Return the [X, Y] coordinate for the center point of the cell that contains the specified text.  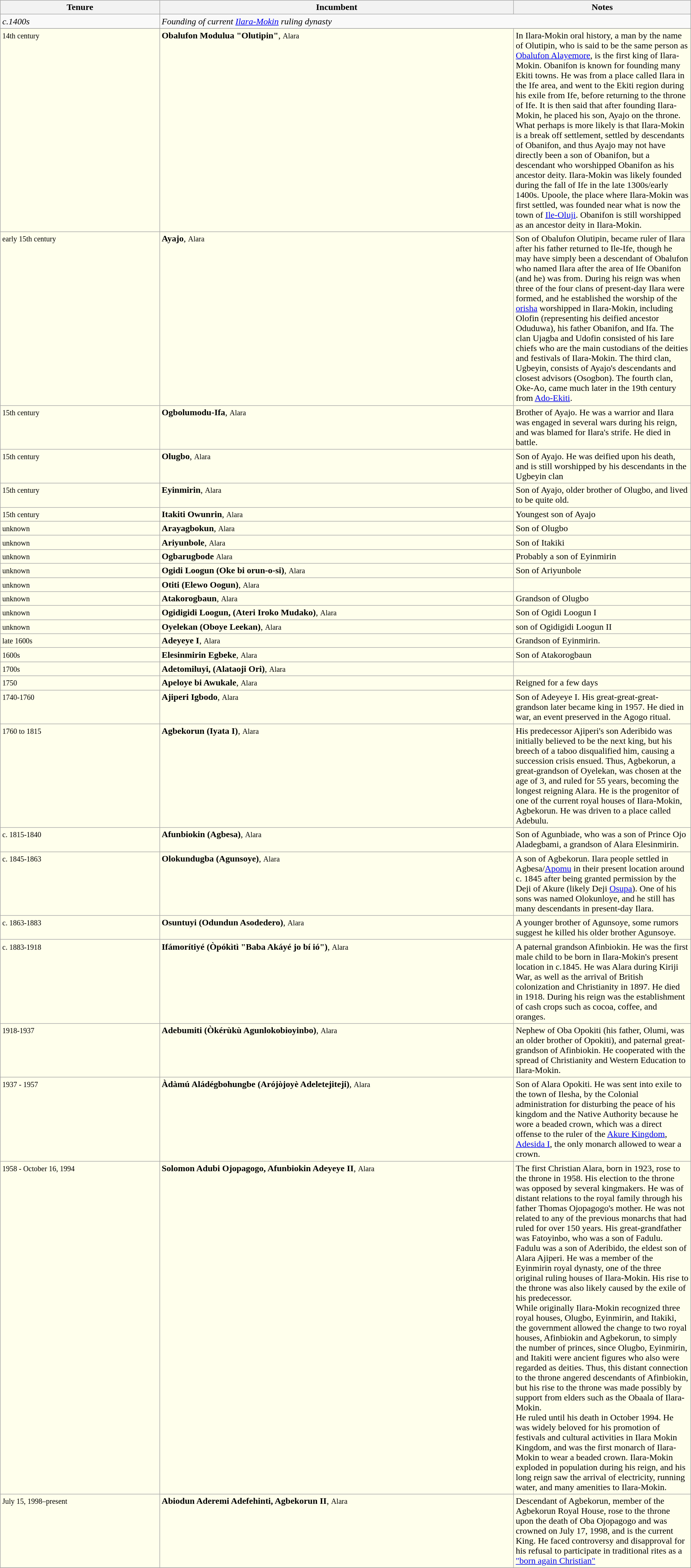
1937 - 1957 [80, 1119]
late 1600s [80, 641]
Ifámorítiyé (Òpókìtì "Baba Akáyé jo bí ió"), Alara [337, 981]
1760 to 1815 [80, 776]
c. 1863-1883 [80, 927]
early 15th century [80, 319]
Abiodun Aderemi Adefehinti, Agbekorun II, Alara [337, 1531]
c. 1845-1863 [80, 884]
Son of Olugbo [602, 528]
Founding of current Ilara-Mokin ruling dynasty [425, 21]
Adeyeye I, Alara [337, 641]
Agbekorun (Iyata I), Alara [337, 776]
July 15, 1998–present [80, 1531]
Grandson of Eyinmirin. [602, 641]
son of Ogidigidi Loogun II [602, 627]
Son of Ayajo. He was deified upon his death, and is still worshipped by his descendants in the Ugbeyin clan [602, 466]
Apeloye bi Awukale, Alara [337, 683]
Son of Agunbiade, who was a son of Prince Ojo Aladegbami, a grandson of Alara Elesinmirin. [602, 839]
c. 1815-1840 [80, 839]
Ogbolumodu-Ifa, Alara [337, 427]
1918-1937 [80, 1050]
Brother of Ayajo. He was a warrior and Ilara was engaged in several wars during his reign, and was blamed for Ilara's strife. He died in battle. [602, 427]
1750 [80, 683]
Solomon Adubi Ojopagogo, Afunbiokin Adeyeye II, Alara [337, 1328]
Ariyunbole, Alara [337, 542]
Grandson of Olugbo [602, 599]
Olugbo, Alara [337, 466]
Atakorogbaun, Alara [337, 599]
Notes [602, 7]
Probably a son of Eyinmirin [602, 556]
Youngest son of Ayajo [602, 514]
Afunbiokin (Agbesa), Alara [337, 839]
Son of Ayajo, older brother of Olugbo, and lived to be quite old. [602, 495]
Oyelekan (Oboye Leekan), Alara [337, 627]
Tenure [80, 7]
Ogbarugbode Alara [337, 556]
Son of Atakorogbaun [602, 655]
14th century [80, 130]
1958 - October 16, 1994 [80, 1328]
Ogidi Loogun (Oke bi orun-o-si), Alara [337, 570]
Incumbent [337, 7]
Ajiperi Igbodo, Alara [337, 707]
c.1400s [80, 21]
1700s [80, 669]
Àdàmú Aládégbohungbe (Arójòjoyè Adeletejiteji), Alara [337, 1119]
Son of Itakiki [602, 542]
A younger brother of Agunsoye, some rumors suggest he killed his older brother Agunsoye. [602, 927]
Reigned for a few days [602, 683]
Itakiti Owunrin, Alara [337, 514]
Olokundugba (Agunsoye), Alara [337, 884]
c. 1883-1918 [80, 981]
Son of Ariyunbole [602, 570]
Ayajo, Alara [337, 319]
Eyinmirin, Alara [337, 495]
Obalufon Modulua "Olutipin", Alara [337, 130]
Son of Adeyeye I. His great-great-great-grandson later became king in 1957. He died in war, an event preserved in the Agogo ritual. [602, 707]
Otiti (Elewo Oogun), Alara [337, 584]
Ogidigidi Loogun, (Ateri Iroko Mudako), Alara [337, 613]
1740-1760 [80, 707]
Adetomiluyi, (Alataoji Ori), Alara [337, 669]
1600s [80, 655]
Osuntuyi (Odundun Asodedero), Alara [337, 927]
Arayagbokun, Alara [337, 528]
Elesinmirin Egbeke, Alara [337, 655]
Adebumiti (Òkérùkù Agunlokobioyinbo), Alara [337, 1050]
Son of Ogidi Loogun I [602, 613]
